Determine the (x, y) coordinate at the center of the cell enclosing the given text.  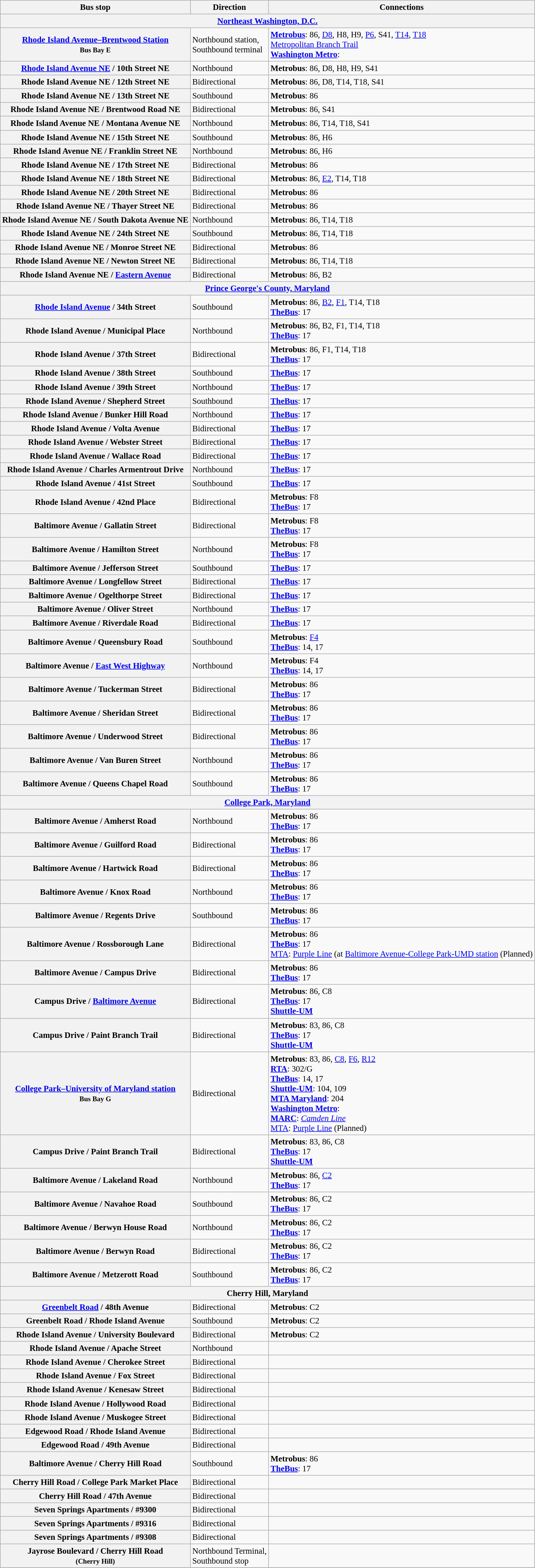
Baltimore Avenue / East West Highway (95, 666)
Baltimore Avenue / Lakeland Road (95, 1180)
Northbound Terminal,Southbound stop (229, 1556)
Cherry Hill Road / College Park Market Place (95, 1482)
Baltimore Avenue / Berwyn Road (95, 1251)
Baltimore Avenue / Guilford Road (95, 845)
Baltimore Avenue / Longfellow Street (95, 582)
Rhode Island Avenue / Cherokee Street (95, 1362)
Rhode Island Avenue NE / 15th Street NE (95, 137)
Rhode Island Avenue / Municipal Place (95, 331)
Metrobus: 86, D8, H8, H9, S41 (402, 68)
Jayrose Boulevard / Cherry Hill Road(Cherry Hill) (95, 1556)
Rhode Island Avenue NE / South Dakota Avenue NE (95, 220)
Rhode Island Avenue / Webster Street (95, 442)
College Park–University of Maryland stationBus Bay G (95, 1093)
Baltimore Avenue / Rossborough Lane (95, 944)
Rhode Island Avenue / 38th Street (95, 373)
Metrobus: 86, E2, T14, T18 (402, 178)
Cherry Hill, Maryland (267, 1293)
Baltimore Avenue / Queensbury Road (95, 642)
Rhode Island Avenue / 34th Street (95, 308)
Rhode Island Avenue / University Boulevard (95, 1335)
Rhode Island Avenue / Wallace Road (95, 456)
Metrobus: 86, S41 (402, 109)
Rhode Island Avenue / Volta Avenue (95, 428)
Rhode Island Avenue NE / Montana Avenue NE (95, 123)
Baltimore Avenue / Regents Drive (95, 916)
Rhode Island Avenue NE / 17th Street NE (95, 165)
Rhode Island Avenue NE / 24th Street NE (95, 234)
Rhode Island Avenue NE / Newton Street NE (95, 261)
Rhode Island Avenue NE / 18th Street NE (95, 178)
Baltimore Avenue / Oliver Street (95, 610)
Northeast Washington, D.C. (267, 21)
Rhode Island Avenue / Apache Street (95, 1348)
Baltimore Avenue / Van Buren Street (95, 760)
Metrobus: 86, D8, H8, H9, P6, S41, T14, T18 Metropolitan Branch Trail Washington Metro: (402, 45)
Rhode Island Avenue / 39th Street (95, 387)
Seven Springs Apartments / #9316 (95, 1523)
Rhode Island Avenue / Kenesaw Street (95, 1390)
Baltimore Avenue / Cherry Hill Road (95, 1464)
Rhode Island Avenue / 42nd Place (95, 502)
Rhode Island Avenue NE / Franklin Street NE (95, 151)
Metrobus: 86, B2 (402, 275)
Edgewood Road / 49th Avenue (95, 1445)
Seven Springs Apartments / #9300 (95, 1510)
Rhode Island Avenue NE / Brentwood Road NE (95, 109)
Baltimore Avenue / Amherst Road (95, 821)
Northbound station,Southbound terminal (229, 45)
Direction (229, 7)
Baltimore Avenue / Knox Road (95, 892)
Baltimore Avenue / Campus Drive (95, 973)
Baltimore Avenue / Riverdale Road (95, 623)
Baltimore Avenue / Ogelthorpe Street (95, 596)
Bus stop (95, 7)
Prince George's County, Maryland (267, 288)
Rhode Island Avenue NE / Monroe Street NE (95, 247)
Campus Drive / Baltimore Avenue (95, 1002)
Rhode Island Avenue NE / 20th Street NE (95, 192)
Rhode Island Avenue / Shepherd Street (95, 401)
College Park, Maryland (267, 802)
Greenbelt Road / 48th Avenue (95, 1307)
Rhode Island Avenue NE / Eastern Avenue (95, 275)
Baltimore Avenue / Navahoe Road (95, 1204)
Rhode Island Avenue NE / Thayer Street NE (95, 206)
Baltimore Avenue / Jefferson Street (95, 568)
Rhode Island Avenue–Brentwood StationBus Bay E (95, 45)
Rhode Island Avenue / 41st Street (95, 483)
Baltimore Avenue / Hartwick Road (95, 868)
Rhode Island Avenue / Fox Street (95, 1376)
Rhode Island Avenue NE / 10th Street NE (95, 68)
Rhode Island Avenue / Hollywood Road (95, 1404)
Metrobus: 86, C8 TheBus: 17 Shuttle-UM (402, 1002)
Baltimore Avenue / Gallatin Street (95, 526)
Rhode Island Avenue NE / 12th Street NE (95, 82)
Metrobus: 86, F1, T14, T18 TheBus: 17 (402, 354)
Edgewood Road / Rhode Island Avenue (95, 1431)
Greenbelt Road / Rhode Island Avenue (95, 1321)
Rhode Island Avenue / Bunker Hill Road (95, 414)
Metrobus: 86, D8, T14, T18, S41 (402, 82)
Baltimore Avenue / Sheridan Street (95, 712)
Metrobus: 86, T14, T18, S41 (402, 123)
Baltimore Avenue / Metzerott Road (95, 1275)
Baltimore Avenue / Hamilton Street (95, 549)
Rhode Island Avenue / Muskogee Street (95, 1417)
Rhode Island Avenue / Charles Armentrout Drive (95, 470)
Baltimore Avenue / Underwood Street (95, 737)
Metrobus: 86 TheBus: 17 MTA: Purple Line (at Baltimore Avenue-College Park-UMD station (Planned) (402, 944)
Cherry Hill Road / 47th Avenue (95, 1496)
Connections (402, 7)
Baltimore Avenue / Queens Chapel Road (95, 783)
Baltimore Avenue / Berwyn House Road (95, 1227)
Baltimore Avenue / Tuckerman Street (95, 689)
Rhode Island Avenue / 37th Street (95, 354)
Rhode Island Avenue NE / 13th Street NE (95, 96)
Seven Springs Apartments / #9308 (95, 1537)
